Pinpoint the cell where the given text exists, returning its (X, Y) midpoint coordinate. 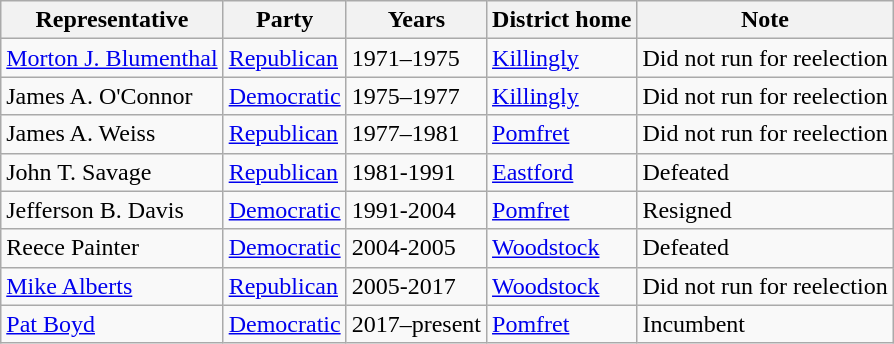
Pat Boyd (112, 324)
Note (765, 20)
Years (416, 20)
Mike Alberts (112, 286)
Jefferson B. Davis (112, 210)
James A. O'Connor (112, 96)
2017–present (416, 324)
Reece Painter (112, 248)
1981-1991 (416, 172)
1991-2004 (416, 210)
2005-2017 (416, 286)
2004-2005 (416, 248)
James A. Weiss (112, 134)
Eastford (562, 172)
1971–1975 (416, 58)
District home (562, 20)
John T. Savage (112, 172)
1977–1981 (416, 134)
Resigned (765, 210)
Morton J. Blumenthal (112, 58)
Incumbent (765, 324)
1975–1977 (416, 96)
Representative (112, 20)
Party (284, 20)
